Provide the [x, y] coordinate of the cell's center where the given text is located.  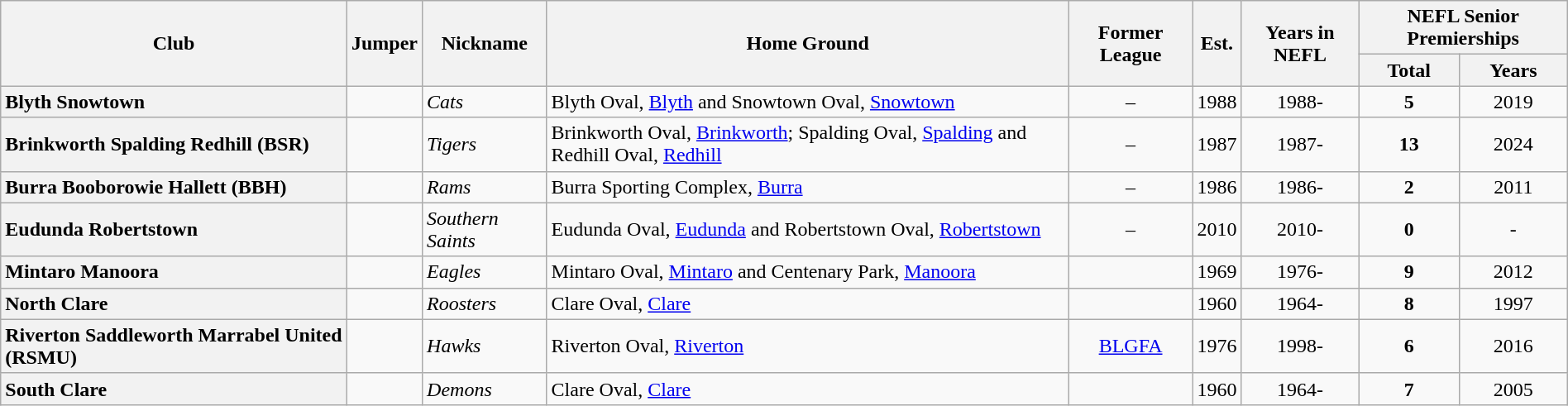
Roosters [485, 303]
Eudunda Oval, Eudunda and Robertstown Oval, Robertstown [807, 230]
Years in NEFL [1300, 43]
1988 [1217, 102]
- [1513, 230]
2 [1409, 187]
Tigers [485, 144]
Southern Saints [485, 230]
Years [1513, 70]
13 [1409, 144]
North Clare [174, 303]
NEFL Senior Premierships [1463, 28]
Mintaro Oval, Mintaro and Centenary Park, Manoora [807, 272]
Former League [1131, 43]
Rams [485, 187]
Riverton Oval, Riverton [807, 346]
Blyth Snowtown [174, 102]
Brinkworth Oval, Brinkworth; Spalding Oval, Spalding and Redhill Oval, Redhill [807, 144]
Eagles [485, 272]
2012 [1513, 272]
6 [1409, 346]
Burra Sporting Complex, Burra [807, 187]
0 [1409, 230]
8 [1409, 303]
Blyth Oval, Blyth and Snowtown Oval, Snowtown [807, 102]
7 [1409, 389]
2016 [1513, 346]
1987- [1300, 144]
Cats [485, 102]
Brinkworth Spalding Redhill (BSR) [174, 144]
1986- [1300, 187]
1997 [1513, 303]
1987 [1217, 144]
9 [1409, 272]
Demons [485, 389]
Club [174, 43]
Total [1409, 70]
2019 [1513, 102]
2024 [1513, 144]
Home Ground [807, 43]
1986 [1217, 187]
2005 [1513, 389]
Riverton Saddleworth Marrabel United (RSMU) [174, 346]
1976- [1300, 272]
1976 [1217, 346]
1998- [1300, 346]
Nickname [485, 43]
2011 [1513, 187]
Jumper [384, 43]
BLGFA [1131, 346]
2010- [1300, 230]
5 [1409, 102]
South Clare [174, 389]
Mintaro Manoora [174, 272]
2010 [1217, 230]
Burra Booborowie Hallett (BBH) [174, 187]
Eudunda Robertstown [174, 230]
Hawks [485, 346]
1988- [1300, 102]
Est. [1217, 43]
1969 [1217, 272]
